Search for the cell housing the specified text and yield its [X, Y] center coordinate. 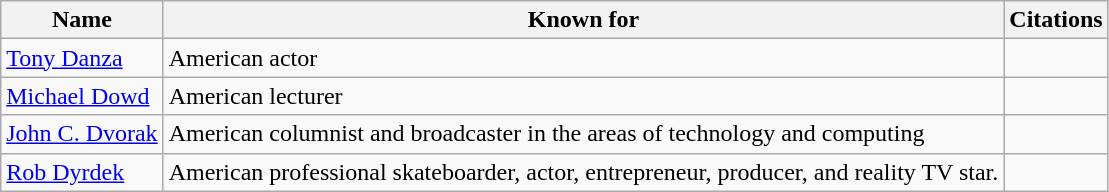
Name [82, 20]
American professional skateboarder, actor, entrepreneur, producer, and reality TV star. [584, 172]
Tony Danza [82, 58]
American actor [584, 58]
Michael Dowd [82, 96]
John C. Dvorak [82, 134]
Known for [584, 20]
American lecturer [584, 96]
American columnist and broadcaster in the areas of technology and computing [584, 134]
Rob Dyrdek [82, 172]
Citations [1056, 20]
